Identify which cell holds the provided text, then report its [X, Y] central coordinate. 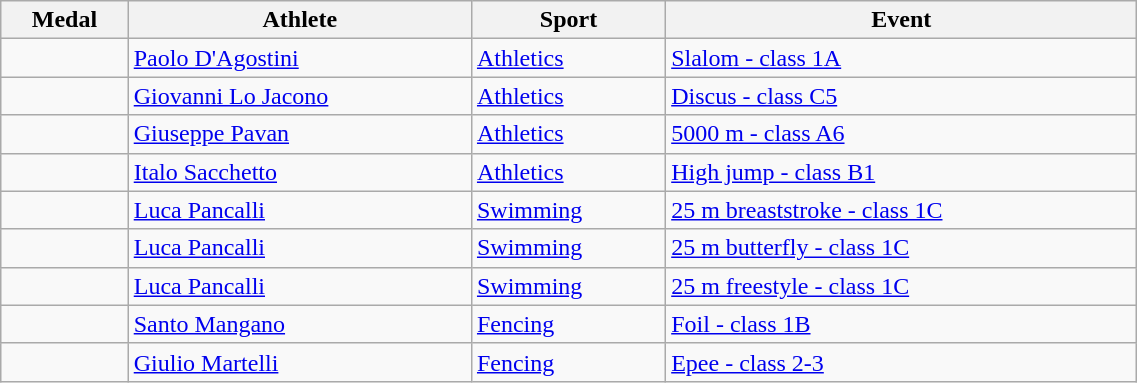
Sport [568, 20]
Foil - class 1B [902, 324]
Epee - class 2-3 [902, 362]
Medal [64, 20]
Slalom - class 1A [902, 58]
High jump - class B1 [902, 172]
Event [902, 20]
25 m butterfly - class 1C [902, 248]
Giovanni Lo Jacono [300, 96]
25 m freestyle - class 1C [902, 286]
Paolo D'Agostini [300, 58]
Giuseppe Pavan [300, 134]
Athlete [300, 20]
25 m breaststroke - class 1C [902, 210]
Discus - class C5 [902, 96]
Giulio Martelli [300, 362]
5000 m - class A6 [902, 134]
Italo Sacchetto [300, 172]
Santo Mangano [300, 324]
